Scan for the cell matching the given text and deliver its [X, Y] coordinate at center. 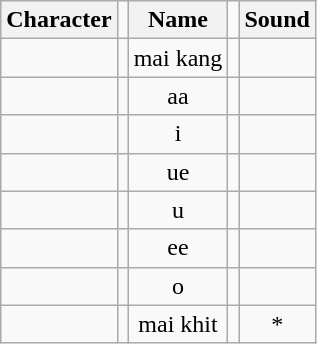
mai kang [178, 58]
ee [178, 248]
Sound [277, 20]
mai khit [178, 324]
aa [178, 96]
o [178, 286]
ue [178, 172]
Name [178, 20]
u [178, 210]
i [178, 134]
* [277, 324]
Character [59, 20]
